For the text-containing cell, return its midpoint in (X, Y) coordinate format. 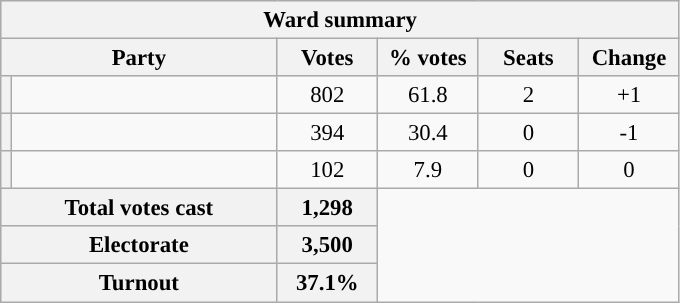
% votes (428, 58)
3,500 (328, 245)
+1 (630, 95)
2 (528, 95)
61.8 (428, 95)
Party (139, 58)
802 (328, 95)
7.9 (428, 170)
-1 (630, 133)
Turnout (139, 283)
Total votes cast (139, 208)
Ward summary (340, 20)
Change (630, 58)
1,298 (328, 208)
394 (328, 133)
Electorate (139, 245)
Votes (328, 58)
Seats (528, 58)
102 (328, 170)
30.4 (428, 133)
37.1% (328, 283)
